Search for the cell housing the specified text and yield its (x, y) center coordinate. 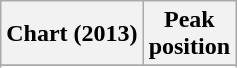
Peakposition (189, 34)
Chart (2013) (72, 34)
